Pinpoint the cell where the given text exists, returning its (x, y) midpoint coordinate. 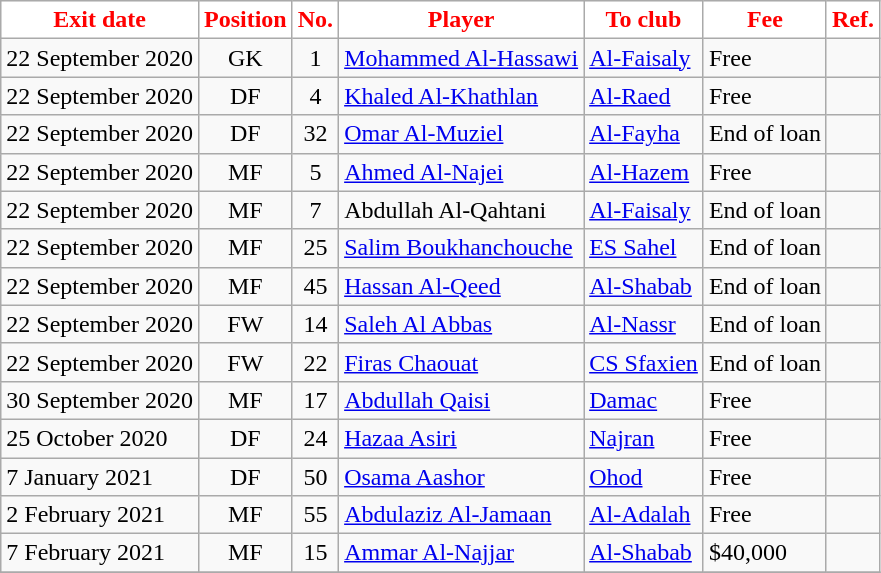
Salim Boukhanchouche (462, 248)
Mohammed Al-Hassawi (462, 58)
Saleh Al Abbas (462, 324)
7 January 2021 (100, 477)
Al-Nassr (644, 324)
32 (315, 134)
Abdulaziz Al-Jamaan (462, 515)
Firas Chaouat (462, 362)
Abdullah Al-Qahtani (462, 210)
GK (245, 58)
4 (315, 96)
25 (315, 248)
55 (315, 515)
14 (315, 324)
Al-Hazem (644, 172)
Exit date (100, 20)
ES Sahel (644, 248)
Abdullah Qaisi (462, 400)
7 (315, 210)
25 October 2020 (100, 438)
Omar Al-Muziel (462, 134)
45 (315, 286)
17 (315, 400)
50 (315, 477)
Ammar Al-Najjar (462, 553)
Damac (644, 400)
Khaled Al-Khathlan (462, 96)
Ref. (852, 20)
Position (245, 20)
Ahmed Al-Najei (462, 172)
Al-Fayha (644, 134)
Hazaa Asiri (462, 438)
$40,000 (764, 553)
1 (315, 58)
Fee (764, 20)
Osama Aashor (462, 477)
CS Sfaxien (644, 362)
Hassan Al-Qeed (462, 286)
Al-Adalah (644, 515)
Najran (644, 438)
Player (462, 20)
2 February 2021 (100, 515)
To club (644, 20)
Ohod (644, 477)
Al-Raed (644, 96)
7 February 2021 (100, 553)
22 (315, 362)
5 (315, 172)
No. (315, 20)
24 (315, 438)
30 September 2020 (100, 400)
15 (315, 553)
